Locate the cell with the specified text and output its [x, y] center coordinate. 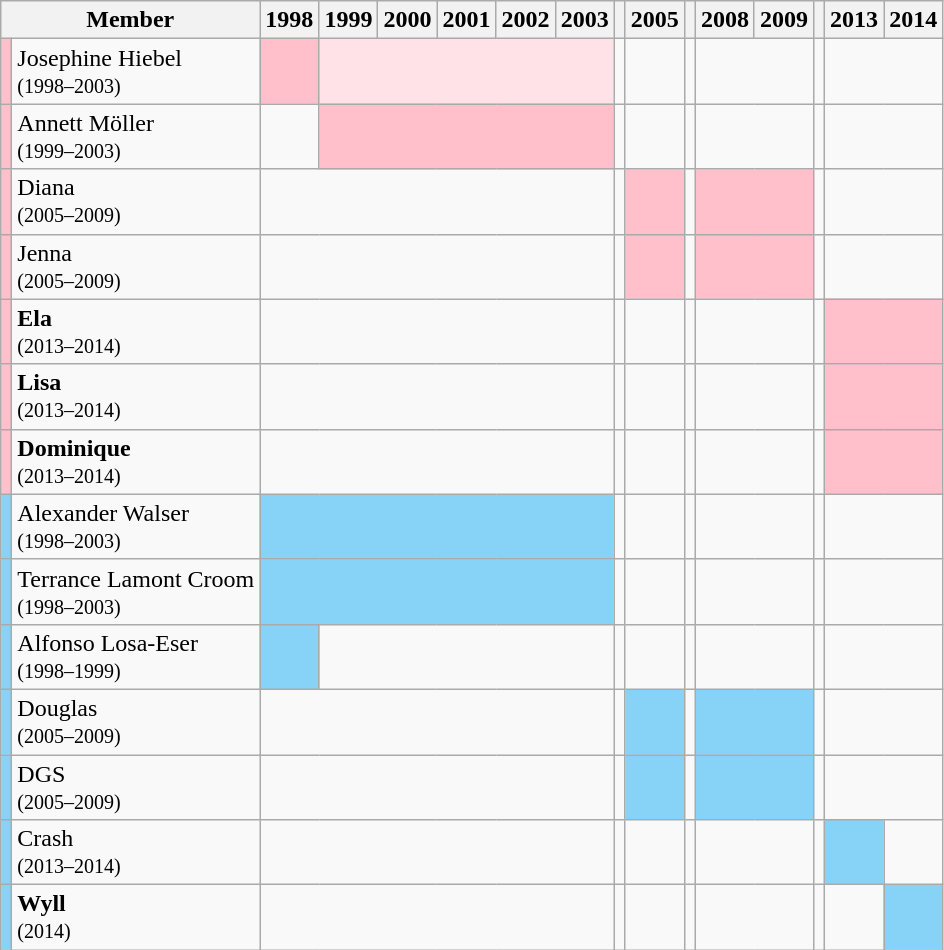
Diana(2005–2009) [136, 202]
Crash(2013–2014) [136, 852]
2014 [914, 20]
1999 [348, 20]
2003 [584, 20]
Alexander Walser(1998–2003) [136, 526]
2009 [784, 20]
2001 [466, 20]
DGS(2005–2009) [136, 786]
Member [130, 20]
Douglas(2005–2009) [136, 722]
Josephine Hiebel(1998–2003) [136, 72]
Wyll(2014) [136, 918]
2008 [724, 20]
2013 [854, 20]
Terrance Lamont Croom(1998–2003) [136, 592]
2000 [408, 20]
Ela(2013–2014) [136, 332]
Annett Möller(1999–2003) [136, 136]
Dominique(2013–2014) [136, 462]
2005 [654, 20]
Lisa(2013–2014) [136, 396]
Alfonso Losa-Eser(1998–1999) [136, 656]
1998 [290, 20]
Jenna(2005–2009) [136, 266]
2002 [526, 20]
